Return [X, Y] of the center of cell containing provided text 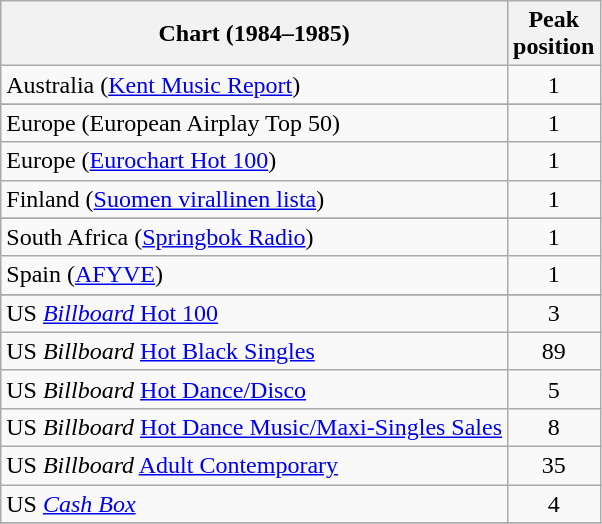
Europe (Eurochart Hot 100) [254, 161]
US Billboard Hot 100 [254, 313]
Chart (1984–1985) [254, 34]
Finland (Suomen virallinen lista) [254, 199]
US Cash Box [254, 503]
Spain (AFYVE) [254, 275]
US Billboard Hot Dance Music/Maxi-Singles Sales [254, 427]
Europe (European Airplay Top 50) [254, 123]
Australia (Kent Music Report) [254, 85]
South Africa (Springbok Radio) [254, 237]
US Billboard Hot Dance/Disco [254, 389]
US Billboard Adult Contemporary [254, 465]
35 [554, 465]
3 [554, 313]
8 [554, 427]
US Billboard Hot Black Singles [254, 351]
5 [554, 389]
Peakposition [554, 34]
4 [554, 503]
89 [554, 351]
